Provide the [X, Y] coordinate of the cell's center where the given text is located.  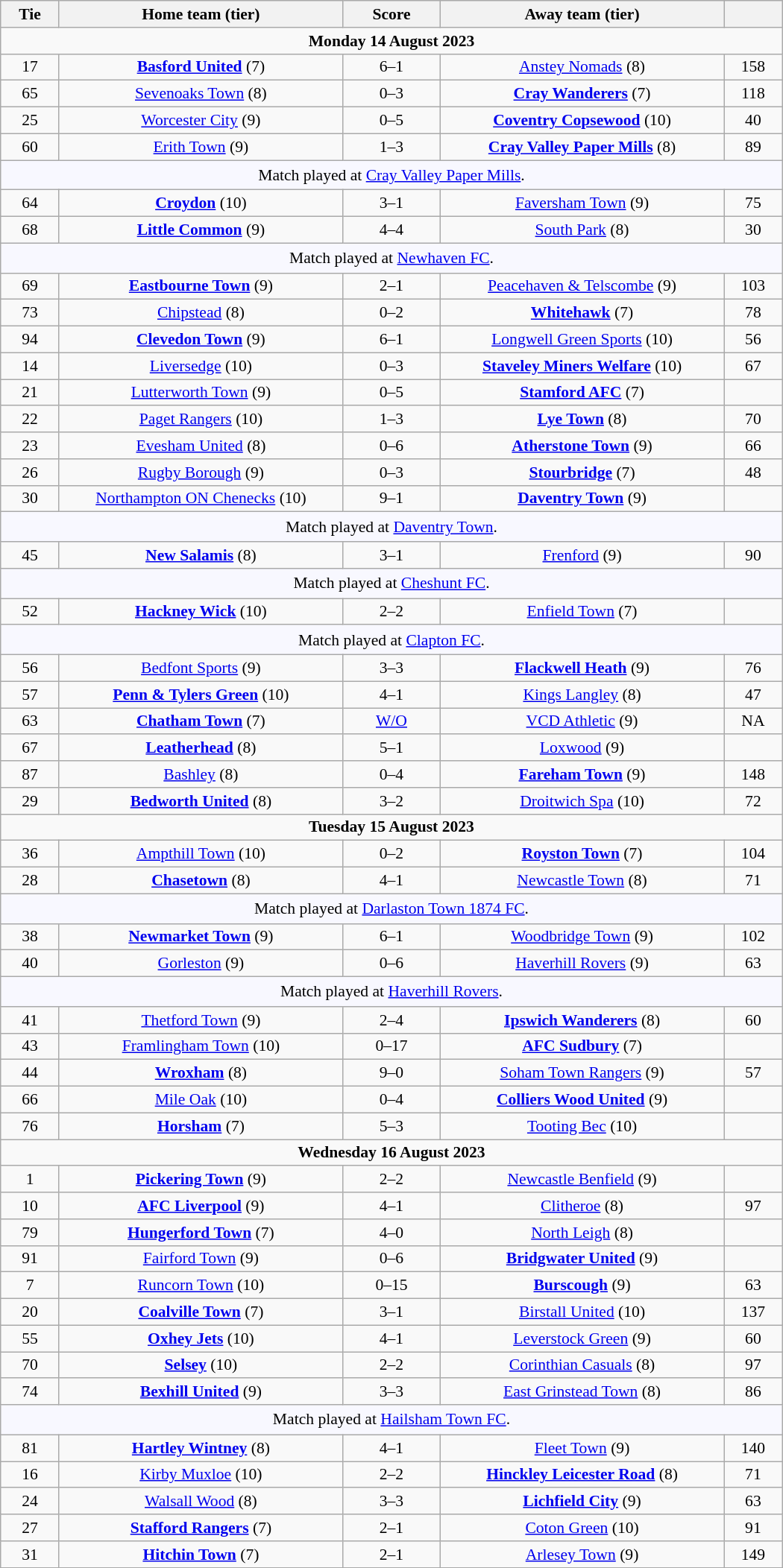
Tooting Bec (10) [582, 1126]
Fairford Town (9) [201, 1259]
North Leigh (8) [582, 1233]
Wroxham (8) [201, 1073]
4–4 [391, 230]
Liversedge (10) [201, 366]
Runcorn Town (10) [201, 1286]
Fleet Town (9) [582, 1448]
Corinthian Casuals (8) [582, 1365]
Newcastle Benfield (9) [582, 1180]
102 [753, 937]
AFC Liverpool (9) [201, 1206]
Gorleston (9) [201, 964]
1 [30, 1180]
149 [753, 1555]
Loxwood (9) [582, 748]
Daventry Town (9) [582, 499]
140 [753, 1448]
Match played at Daventry Town. [391, 527]
Woodbridge Town (9) [582, 937]
9–1 [391, 499]
Paget Rangers (10) [201, 420]
Bedworth United (8) [201, 801]
81 [30, 1448]
28 [30, 881]
52 [30, 612]
Match played at Haverhill Rovers. [391, 992]
Walsall Wood (8) [201, 1502]
65 [30, 94]
VCD Athletic (9) [582, 721]
Enfield Town (7) [582, 612]
W/O [391, 721]
Atherstone Town (9) [582, 446]
31 [30, 1555]
Stamford AFC (7) [582, 393]
29 [30, 801]
5–3 [391, 1126]
158 [753, 67]
Match played at Cray Valley Paper Mills. [391, 175]
Bexhill United (9) [201, 1392]
Ipswich Wanderers (8) [582, 1020]
23 [30, 446]
38 [30, 937]
Lye Town (8) [582, 420]
Lutterworth Town (9) [201, 393]
25 [30, 121]
Bedfont Sports (9) [201, 668]
36 [30, 854]
Hitchin Town (7) [201, 1555]
Eastbourne Town (9) [201, 286]
94 [30, 340]
Newcastle Town (8) [582, 881]
79 [30, 1233]
Colliers Wood United (9) [582, 1100]
Tuesday 15 August 2023 [391, 827]
45 [30, 555]
87 [30, 774]
Hinckley Leicester Road (8) [582, 1475]
Monday 14 August 2023 [391, 41]
Bridgwater United (9) [582, 1259]
Chipstead (8) [201, 313]
Away team (tier) [582, 14]
90 [753, 555]
55 [30, 1338]
Erith Town (9) [201, 147]
7 [30, 1286]
Birstall United (10) [582, 1312]
Mile Oak (10) [201, 1100]
Haverhill Rovers (9) [582, 964]
64 [30, 203]
Coton Green (10) [582, 1528]
New Salamis (8) [201, 555]
Hungerford Town (7) [201, 1233]
4–0 [391, 1233]
Coalville Town (7) [201, 1312]
47 [753, 695]
72 [753, 801]
Leverstock Green (9) [582, 1338]
17 [30, 67]
Wednesday 16 August 2023 [391, 1153]
10 [30, 1206]
Little Common (9) [201, 230]
Home team (tier) [201, 14]
Chatham Town (7) [201, 721]
Oxhey Jets (10) [201, 1338]
Kirby Muxloe (10) [201, 1475]
Worcester City (9) [201, 121]
Match played at Clapton FC. [391, 640]
Frenford (9) [582, 555]
137 [753, 1312]
Northampton ON Chenecks (10) [201, 499]
Match played at Newhaven FC. [391, 258]
26 [30, 472]
Whitehawk (7) [582, 313]
89 [753, 147]
Clevedon Town (9) [201, 340]
Stourbridge (7) [582, 472]
74 [30, 1392]
Faversham Town (9) [582, 203]
Bashley (8) [201, 774]
21 [30, 393]
5–1 [391, 748]
Cray Wanderers (7) [582, 94]
Croydon (10) [201, 203]
Coventry Copsewood (10) [582, 121]
Evesham United (8) [201, 446]
Pickering Town (9) [201, 1180]
South Park (8) [582, 230]
44 [30, 1073]
20 [30, 1312]
Burscough (9) [582, 1286]
14 [30, 366]
75 [753, 203]
Ampthill Town (10) [201, 854]
Cray Valley Paper Mills (8) [582, 147]
East Grinstead Town (8) [582, 1392]
Longwell Green Sports (10) [582, 340]
Royston Town (7) [582, 854]
16 [30, 1475]
22 [30, 420]
43 [30, 1046]
Rugby Borough (9) [201, 472]
86 [753, 1392]
78 [753, 313]
73 [30, 313]
Peacehaven & Telscombe (9) [582, 286]
NA [753, 721]
Hackney Wick (10) [201, 612]
Kings Langley (8) [582, 695]
69 [30, 286]
24 [30, 1502]
Score [391, 14]
Leatherhead (8) [201, 748]
148 [753, 774]
Tie [30, 14]
Droitwich Spa (10) [582, 801]
Match played at Hailsham Town FC. [391, 1420]
0–15 [391, 1286]
41 [30, 1020]
Clitheroe (8) [582, 1206]
9–0 [391, 1073]
68 [30, 230]
48 [753, 472]
Selsey (10) [201, 1365]
0–17 [391, 1046]
27 [30, 1528]
Stafford Rangers (7) [201, 1528]
Newmarket Town (9) [201, 937]
AFC Sudbury (7) [582, 1046]
103 [753, 286]
Sevenoaks Town (8) [201, 94]
Penn & Tylers Green (10) [201, 695]
Basford United (7) [201, 67]
Match played at Cheshunt FC. [391, 584]
Staveley Miners Welfare (10) [582, 366]
Framlingham Town (10) [201, 1046]
Arlesey Town (9) [582, 1555]
2–4 [391, 1020]
Lichfield City (9) [582, 1502]
Horsham (7) [201, 1126]
Anstey Nomads (8) [582, 67]
Thetford Town (9) [201, 1020]
Match played at Darlaston Town 1874 FC. [391, 908]
Soham Town Rangers (9) [582, 1073]
Fareham Town (9) [582, 774]
3–2 [391, 801]
104 [753, 854]
118 [753, 94]
Flackwell Heath (9) [582, 668]
Hartley Wintney (8) [201, 1448]
Chasetown (8) [201, 881]
